Output the (x, y) coordinate of the center of the cell containing the given text.  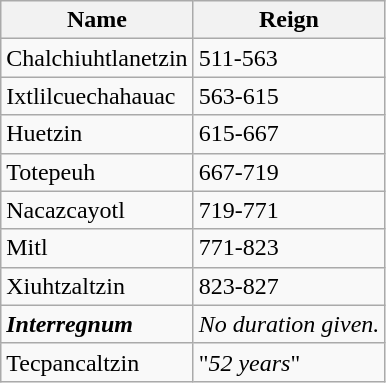
Name (97, 20)
Tecpancaltzin (97, 362)
Totepeuh (97, 172)
Interregnum (97, 324)
"52 years" (289, 362)
Ixtlilcuechahauac (97, 96)
667-719 (289, 172)
Reign (289, 20)
771-823 (289, 248)
823-827 (289, 286)
563-615 (289, 96)
615-667 (289, 134)
No duration given. (289, 324)
719-771 (289, 210)
Xiuhtzaltzin (97, 286)
Mitl (97, 248)
Nacazcayotl (97, 210)
511-563 (289, 58)
Chalchiuhtlanetzin (97, 58)
Huetzin (97, 134)
